Output the (X, Y) coordinate of the center of the cell containing the given text.  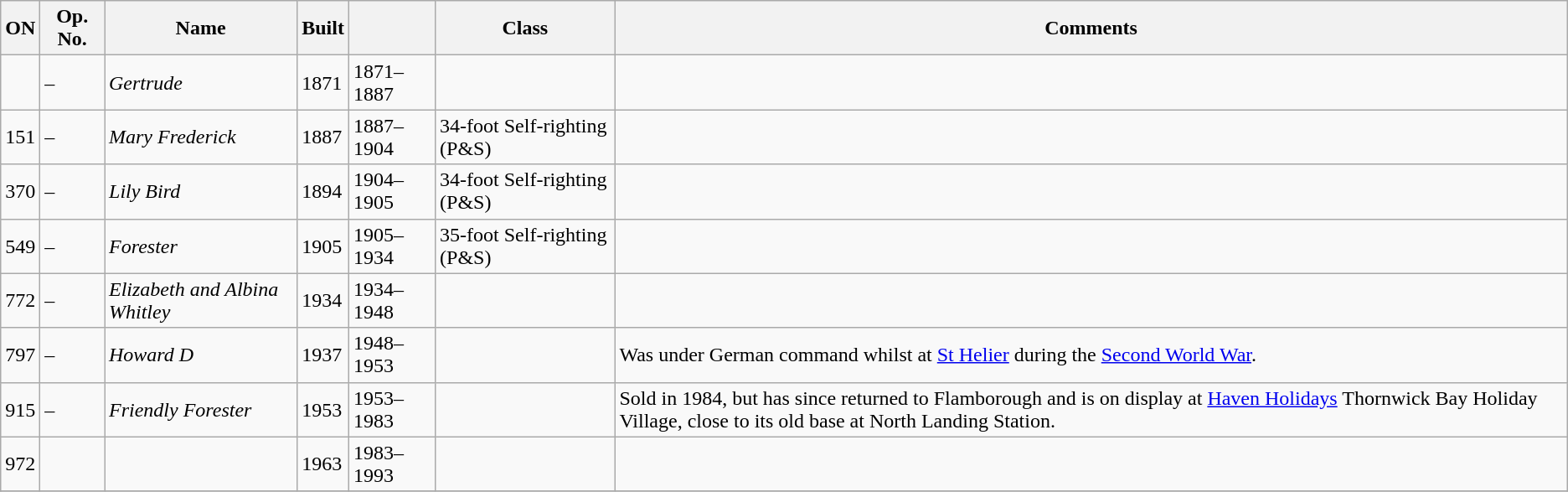
797 (20, 355)
1887–1904 (392, 137)
Mary Frederick (200, 137)
Was under German command whilst at St Helier during the Second World War. (1091, 355)
1904–1905 (392, 191)
1871 (323, 82)
Lily Bird (200, 191)
1953–1983 (392, 409)
Built (323, 28)
Forester (200, 246)
1963 (323, 464)
1934 (323, 300)
972 (20, 464)
1887 (323, 137)
1894 (323, 191)
Friendly Forester (200, 409)
Gertrude (200, 82)
1871–1887 (392, 82)
Howard D (200, 355)
549 (20, 246)
1905 (323, 246)
1948–1953 (392, 355)
35-foot Self-righting (P&S) (525, 246)
1937 (323, 355)
Op. No. (72, 28)
1953 (323, 409)
370 (20, 191)
1905–1934 (392, 246)
ON (20, 28)
Comments (1091, 28)
Class (525, 28)
772 (20, 300)
Elizabeth and Albina Whitley (200, 300)
151 (20, 137)
1934–1948 (392, 300)
915 (20, 409)
Name (200, 28)
1983–1993 (392, 464)
